Identify which cell holds the provided text, then report its [x, y] central coordinate. 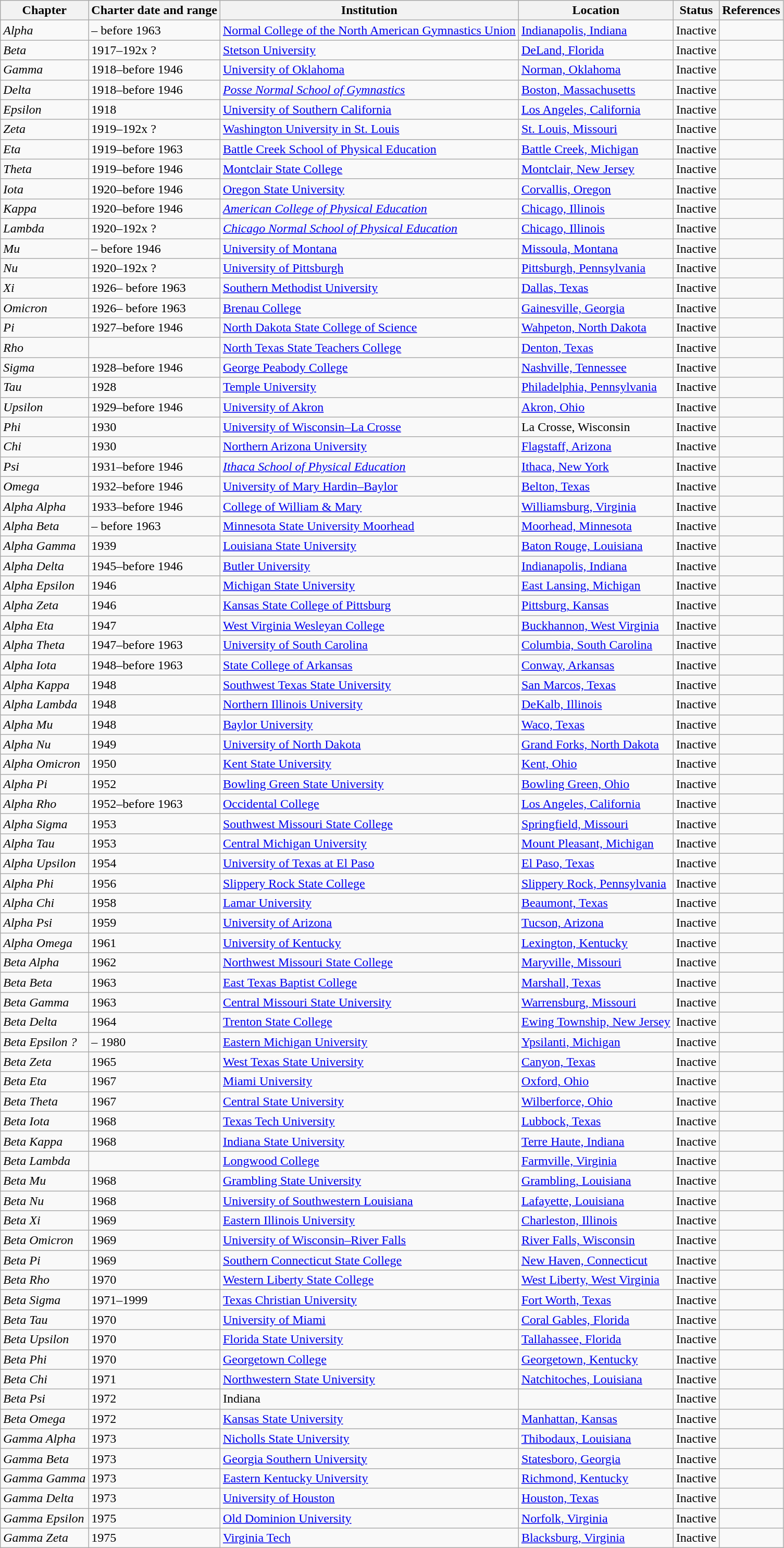
Location [596, 10]
1947 [154, 625]
Beta Upsilon [45, 1340]
Thibodaux, Louisiana [596, 1439]
Battle Creek School of Physical Education [369, 149]
Florida State University [369, 1340]
Ewing Township, New Jersey [596, 1022]
University of Wisconsin–La Crosse [369, 427]
Beta Pi [45, 1260]
1927–before 1946 [154, 328]
Tucson, Arizona [596, 923]
Statesboro, Georgia [596, 1458]
Beta Beta [45, 982]
Alpha Gamma [45, 546]
Beta Tau [45, 1320]
University of Texas at El Paso [369, 863]
Richmond, Kentucky [596, 1478]
University of Houston [369, 1498]
Georgetown College [369, 1359]
Grambling State University [369, 1181]
Tau [45, 387]
Oregon State University [369, 189]
Southern Connecticut State College [369, 1260]
Phi [45, 427]
Manhattan, Kansas [596, 1419]
Louisiana State University [369, 546]
1964 [154, 1022]
Beta Delta [45, 1022]
Alpha Zeta [45, 606]
Alpha [45, 30]
River Falls, Wisconsin [596, 1240]
Lubbock, Texas [596, 1121]
Omega [45, 486]
Northwest Missouri State College [369, 963]
Slippery Rock, Pennsylvania [596, 883]
Norfolk, Virginia [596, 1518]
Montclair State College [369, 169]
Waco, Texas [596, 724]
1928 [154, 387]
Beaumont, Texas [596, 903]
Gainesville, Georgia [596, 308]
Alpha Psi [45, 923]
Psi [45, 466]
Natchitoches, Louisiana [596, 1379]
Michigan State University [369, 586]
Williamsburg, Virginia [596, 506]
State College of Arkansas [369, 665]
Georgetown, Kentucky [596, 1359]
Wilberforce, Ohio [596, 1101]
West Texas State University [369, 1062]
Beta Xi [45, 1221]
Pittsburg, Kansas [596, 606]
Alpha Chi [45, 903]
Dallas, Texas [596, 288]
Beta Nu [45, 1200]
East Texas Baptist College [369, 982]
University of Miami [369, 1320]
University of Oklahoma [369, 70]
Beta Omicron [45, 1240]
Beta Psi [45, 1399]
Oxford, Ohio [596, 1082]
1931–before 1946 [154, 466]
1948–before 1963 [154, 665]
El Paso, Texas [596, 863]
Montclair, New Jersey [596, 169]
Normal College of the North American Gymnastics Union [369, 30]
University of Southwestern Louisiana [369, 1200]
1918 [154, 109]
Lafayette, Louisiana [596, 1200]
Baton Rouge, Louisiana [596, 546]
Alpha Phi [45, 883]
Alpha Lambda [45, 705]
Alpha Iota [45, 665]
Indiana [369, 1399]
1971–1999 [154, 1300]
University of North Dakota [369, 744]
Temple University [369, 387]
Alpha Alpha [45, 506]
Tallahassee, Florida [596, 1340]
Nicholls State University [369, 1439]
– 1980 [154, 1042]
Alpha Mu [45, 724]
Nashville, Tennessee [596, 367]
1917–192x ? [154, 50]
Alpha Delta [45, 566]
1933–before 1946 [154, 506]
College of William & Mary [369, 506]
Houston, Texas [596, 1498]
Bowling Green, Ohio [596, 784]
Philadelphia, Pennsylvania [596, 387]
Lexington, Kentucky [596, 943]
St. Louis, Missouri [596, 129]
Beta Gamma [45, 1002]
Alpha Tau [45, 843]
Occidental College [369, 804]
Missoula, Montana [596, 249]
Pi [45, 328]
University of Akron [369, 407]
University of Mary Hardin–Baylor [369, 486]
Alpha Epsilon [45, 586]
Alpha Rho [45, 804]
University of Montana [369, 249]
Alpha Omega [45, 943]
North Dakota State College of Science [369, 328]
1932–before 1946 [154, 486]
1961 [154, 943]
Alpha Nu [45, 744]
Akron, Ohio [596, 407]
Miami University [369, 1082]
Battle Creek, Michigan [596, 149]
Texas Christian University [369, 1300]
Beta Theta [45, 1101]
Moorhead, Minnesota [596, 526]
East Lansing, Michigan [596, 586]
Trenton State College [369, 1022]
– before 1946 [154, 249]
Xi [45, 288]
DeKalb, Illinois [596, 705]
University of Arizona [369, 923]
Conway, Arkansas [596, 665]
Gamma Gamma [45, 1478]
Bowling Green State University [369, 784]
Maryville, Missouri [596, 963]
San Marcos, Texas [596, 685]
Chi [45, 447]
Chapter [45, 10]
Beta Mu [45, 1181]
Alpha Sigma [45, 824]
1919–192x ? [154, 129]
Ithaca, New York [596, 466]
1962 [154, 963]
Rho [45, 348]
Georgia Southern University [369, 1458]
1929–before 1946 [154, 407]
West Liberty, West Virginia [596, 1280]
Corvallis, Oregon [596, 189]
Eta [45, 149]
Minnesota State University Moorhead [369, 526]
Lamar University [369, 903]
Beta Lambda [45, 1161]
Beta Kappa [45, 1141]
Beta Eta [45, 1082]
Coral Gables, Florida [596, 1320]
Beta [45, 50]
Nu [45, 268]
Farmville, Virginia [596, 1161]
Mu [45, 249]
Northern Arizona University [369, 447]
Delta [45, 90]
Norman, Oklahoma [596, 70]
Butler University [369, 566]
Marshall, Texas [596, 982]
Slippery Rock State College [369, 883]
Alpha Eta [45, 625]
1939 [154, 546]
Epsilon [45, 109]
Zeta [45, 129]
North Texas State Teachers College [369, 348]
Northwestern State University [369, 1379]
La Crosse, Wisconsin [596, 427]
Eastern Illinois University [369, 1221]
American College of Physical Education [369, 208]
Washington University in St. Louis [369, 129]
Buckhannon, West Virginia [596, 625]
Kansas State University [369, 1419]
Gamma Beta [45, 1458]
Columbia, South Carolina [596, 645]
Flagstaff, Arizona [596, 447]
Kent, Ohio [596, 764]
Institution [369, 10]
1919–before 1946 [154, 169]
Ypsilanti, Michigan [596, 1042]
Posse Normal School of Gymnastics [369, 90]
Texas Tech University [369, 1121]
Southwest Missouri State College [369, 824]
Beta Epsilon ? [45, 1042]
Stetson University [369, 50]
Denton, Texas [596, 348]
Northern Illinois University [369, 705]
Theta [45, 169]
University of South Carolina [369, 645]
Beta Sigma [45, 1300]
Mount Pleasant, Michigan [596, 843]
Gamma Alpha [45, 1439]
Brenau College [369, 308]
1928–before 1946 [154, 367]
University of Wisconsin–River Falls [369, 1240]
Belton, Texas [596, 486]
1919–before 1963 [154, 149]
Eastern Michigan University [369, 1042]
Warrensburg, Missouri [596, 1002]
Pittsburgh, Pennsylvania [596, 268]
1971 [154, 1379]
Virginia Tech [369, 1538]
Beta Zeta [45, 1062]
Longwood College [369, 1161]
Southwest Texas State University [369, 685]
Blacksburg, Virginia [596, 1538]
Charter date and range [154, 10]
Gamma Zeta [45, 1538]
University of Pittsburgh [369, 268]
Upsilon [45, 407]
Canyon, Texas [596, 1062]
Gamma Delta [45, 1498]
Alpha Pi [45, 784]
DeLand, Florida [596, 50]
George Peabody College [369, 367]
Gamma Epsilon [45, 1518]
Baylor University [369, 724]
1952–before 1963 [154, 804]
1952 [154, 784]
Grambling, Louisiana [596, 1181]
Kappa [45, 208]
Alpha Upsilon [45, 863]
University of Kentucky [369, 943]
Grand Forks, North Dakota [596, 744]
New Haven, Connecticut [596, 1260]
1950 [154, 764]
Boston, Massachusetts [596, 90]
Central Michigan University [369, 843]
West Virginia Wesleyan College [369, 625]
1958 [154, 903]
Indiana State University [369, 1141]
References [751, 10]
Omicron [45, 308]
Alpha Omicron [45, 764]
Western Liberty State College [369, 1280]
Beta Rho [45, 1280]
1965 [154, 1062]
Beta Iota [45, 1121]
Central Missouri State University [369, 1002]
Kent State University [369, 764]
Old Dominion University [369, 1518]
Fort Worth, Texas [596, 1300]
Alpha Beta [45, 526]
1959 [154, 923]
Wahpeton, North Dakota [596, 328]
Beta Chi [45, 1379]
University of Southern California [369, 109]
Sigma [45, 367]
Beta Phi [45, 1359]
Lambda [45, 228]
Beta Omega [45, 1419]
Springfield, Missouri [596, 824]
Ithaca School of Physical Education [369, 466]
Chicago Normal School of Physical Education [369, 228]
1954 [154, 863]
Alpha Kappa [45, 685]
1956 [154, 883]
Gamma [45, 70]
1949 [154, 744]
1947–before 1963 [154, 645]
Charleston, Illinois [596, 1221]
Iota [45, 189]
Central State University [369, 1101]
Eastern Kentucky University [369, 1478]
Southern Methodist University [369, 288]
1945–before 1946 [154, 566]
Kansas State College of Pittsburg [369, 606]
Alpha Theta [45, 645]
Beta Alpha [45, 963]
Terre Haute, Indiana [596, 1141]
Status [696, 10]
